Scan for the cell matching the given text and deliver its (x, y) coordinate at center. 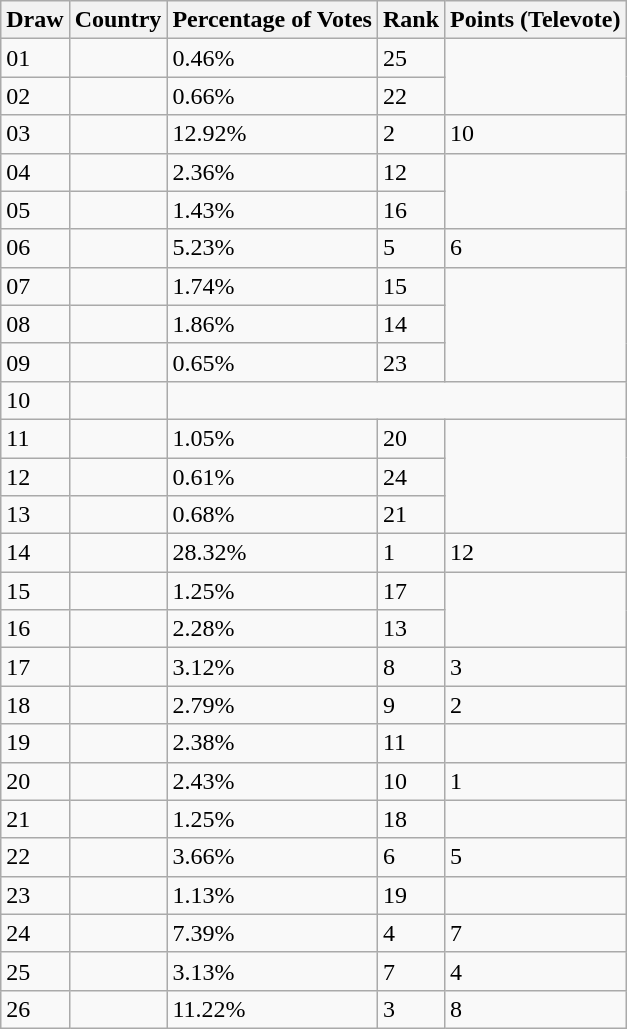
0.65% (272, 362)
Percentage of Votes (272, 20)
12.92% (272, 134)
05 (35, 210)
Country (118, 20)
9 (410, 705)
01 (35, 58)
2.36% (272, 172)
3.66% (272, 857)
Points (Televote) (536, 20)
1.86% (272, 324)
1.43% (272, 210)
28.32% (272, 553)
09 (35, 362)
2.28% (272, 629)
Rank (410, 20)
07 (35, 286)
3.12% (272, 667)
0.46% (272, 58)
0.68% (272, 515)
5.23% (272, 248)
2.43% (272, 781)
3.13% (272, 971)
Draw (35, 20)
11.22% (272, 1009)
02 (35, 96)
2.38% (272, 743)
0.61% (272, 477)
1.13% (272, 895)
0.66% (272, 96)
26 (35, 1009)
04 (35, 172)
7.39% (272, 933)
2.79% (272, 705)
08 (35, 324)
1.74% (272, 286)
1.05% (272, 438)
06 (35, 248)
03 (35, 134)
